Extract the [X, Y] coordinate from the center of the cell holding the provided text.  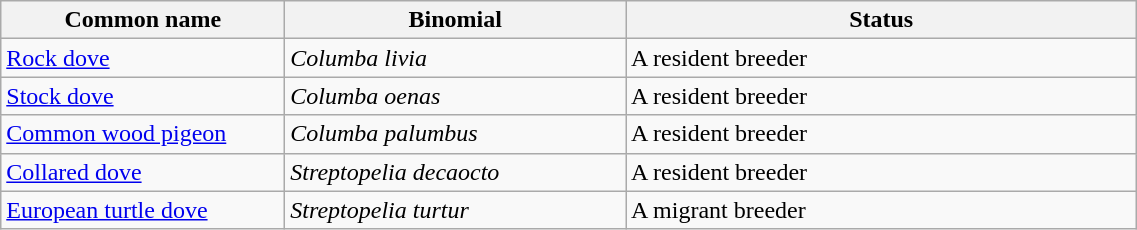
Status [882, 20]
A migrant breeder [882, 210]
Streptopelia decaocto [456, 172]
Columba palumbus [456, 134]
Stock dove [143, 96]
Common name [143, 20]
Streptopelia turtur [456, 210]
Common wood pigeon [143, 134]
Columba livia [456, 58]
European turtle dove [143, 210]
Binomial [456, 20]
Rock dove [143, 58]
Collared dove [143, 172]
Columba oenas [456, 96]
